Scan for the cell matching the given text and deliver its [X, Y] coordinate at center. 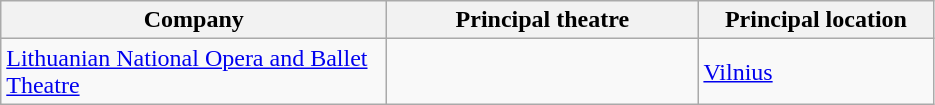
Vilnius [816, 72]
Lithuanian National Opera and Ballet Theatre [194, 72]
Principal theatre [542, 20]
Company [194, 20]
Principal location [816, 20]
